Pinpoint the cell where the given text exists, returning its (x, y) midpoint coordinate. 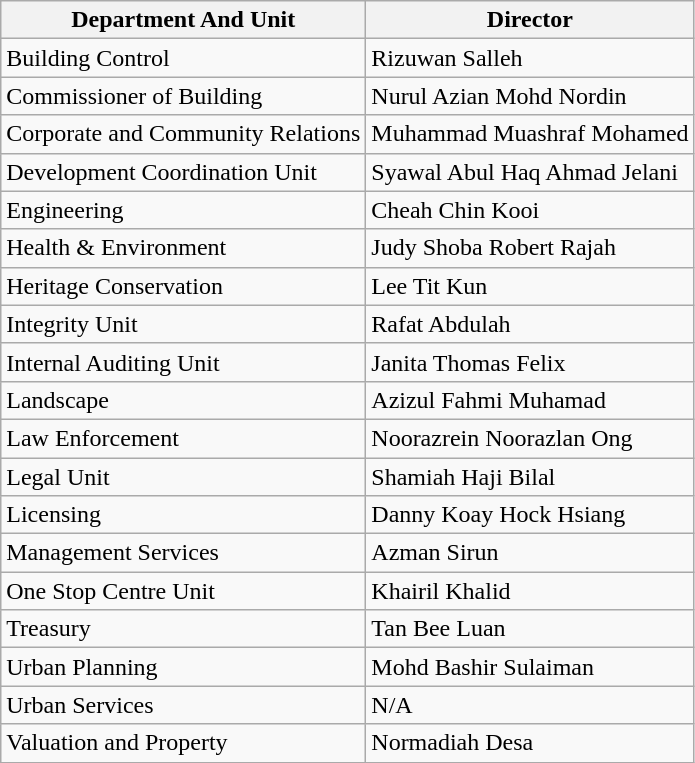
Syawal Abul Haq Ahmad Jelani (530, 172)
Internal Auditing Unit (184, 362)
Lee Tit Kun (530, 286)
Azizul Fahmi Muhamad (530, 400)
Khairil Khalid (530, 591)
Treasury (184, 629)
Heritage Conservation (184, 286)
Cheah Chin Kooi (530, 210)
Law Enforcement (184, 438)
Health & Environment (184, 248)
Mohd Bashir Sulaiman (530, 667)
Management Services (184, 553)
Muhammad Muashraf Mohamed (530, 134)
Judy Shoba Robert Rajah (530, 248)
Development Coordination Unit (184, 172)
Janita Thomas Felix (530, 362)
Commissioner of Building (184, 96)
Tan Bee Luan (530, 629)
Rafat Abdulah (530, 324)
Building Control (184, 58)
Landscape (184, 400)
Integrity Unit (184, 324)
Danny Koay Hock Hsiang (530, 515)
One Stop Centre Unit (184, 591)
Department And Unit (184, 20)
Legal Unit (184, 477)
Director (530, 20)
Engineering (184, 210)
N/A (530, 705)
Rizuwan Salleh (530, 58)
Shamiah Haji Bilal (530, 477)
Azman Sirun (530, 553)
Normadiah Desa (530, 743)
Corporate and Community Relations (184, 134)
Valuation and Property (184, 743)
Nurul Azian Mohd Nordin (530, 96)
Urban Services (184, 705)
Noorazrein Noorazlan Ong (530, 438)
Licensing (184, 515)
Urban Planning (184, 667)
